Detect which cell encompasses the target text, then output its (X, Y) center coordinate. 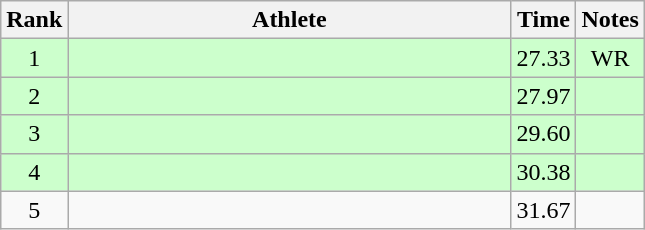
27.97 (544, 96)
31.67 (544, 210)
3 (34, 134)
2 (34, 96)
5 (34, 210)
Notes (610, 20)
Athlete (290, 20)
29.60 (544, 134)
30.38 (544, 172)
27.33 (544, 58)
1 (34, 58)
4 (34, 172)
Time (544, 20)
Rank (34, 20)
WR (610, 58)
